Capture the cell that displays the provided text and extract its [x, y] central coordinate. 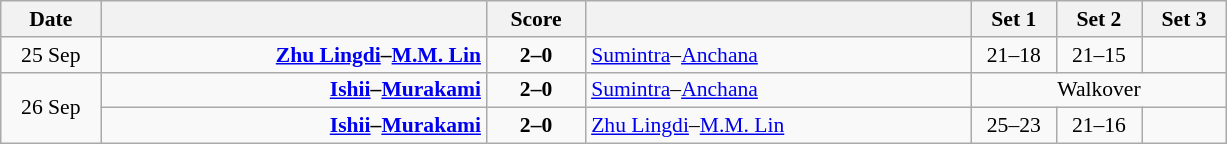
Walkover [1098, 90]
25–23 [1014, 126]
Date [51, 19]
21–16 [1098, 126]
25 Sep [51, 55]
Set 2 [1098, 19]
Score [536, 19]
Set 1 [1014, 19]
21–18 [1014, 55]
26 Sep [51, 108]
Set 3 [1184, 19]
21–15 [1098, 55]
